Pinpoint the cell where the given text exists, returning its (X, Y) midpoint coordinate. 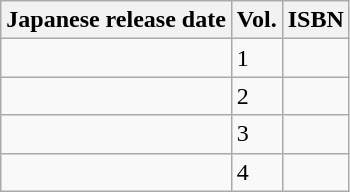
1 (256, 58)
3 (256, 134)
Japanese release date (116, 20)
2 (256, 96)
Vol. (256, 20)
ISBN (316, 20)
4 (256, 172)
